Scan for the cell matching the given text and deliver its [X, Y] coordinate at center. 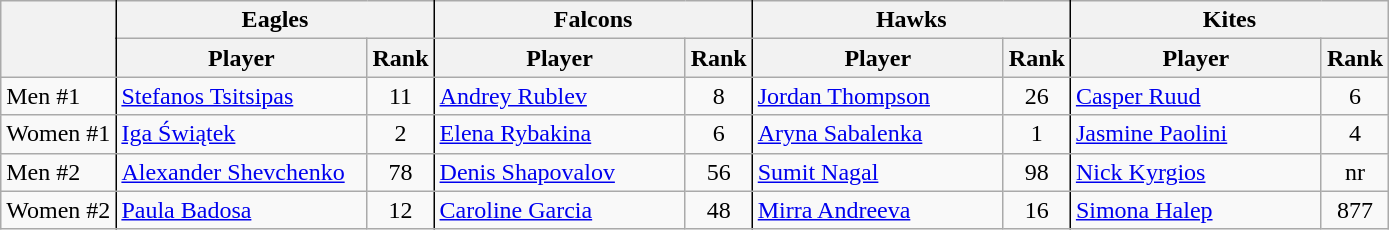
Andrey Rublev [560, 96]
Paula Badosa [242, 210]
Women #1 [58, 134]
8 [718, 96]
Men #2 [58, 172]
877 [1354, 210]
Hawks [911, 20]
Aryna Sabalenka [878, 134]
1 [1036, 134]
11 [400, 96]
16 [1036, 210]
Iga Świątek [242, 134]
Mirra Andreeva [878, 210]
Kites [1229, 20]
Nick Kyrgios [1196, 172]
26 [1036, 96]
Eagles [275, 20]
Women #2 [58, 210]
78 [400, 172]
Men #1 [58, 96]
48 [718, 210]
2 [400, 134]
Casper Ruud [1196, 96]
Sumit Nagal [878, 172]
12 [400, 210]
Caroline Garcia [560, 210]
Denis Shapovalov [560, 172]
Falcons [593, 20]
Jordan Thompson [878, 96]
Stefanos Tsitsipas [242, 96]
nr [1354, 172]
56 [718, 172]
98 [1036, 172]
4 [1354, 134]
Alexander Shevchenko [242, 172]
Elena Rybakina [560, 134]
Jasmine Paolini [1196, 134]
Simona Halep [1196, 210]
